Detect which cell encompasses the target text, then output its [X, Y] center coordinate. 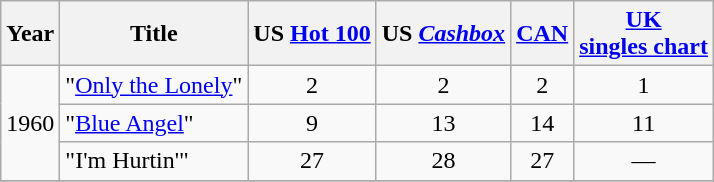
13 [443, 123]
14 [542, 123]
Title [154, 34]
1 [644, 85]
US Hot 100 [312, 34]
US Cashbox [443, 34]
9 [312, 123]
28 [443, 161]
Year [30, 34]
11 [644, 123]
UKsingles chart [644, 34]
"I'm Hurtin'" [154, 161]
CAN [542, 34]
1960 [30, 123]
— [644, 161]
"Only the Lonely" [154, 85]
"Blue Angel" [154, 123]
